Extract the (x, y) coordinate from the center of the cell holding the provided text.  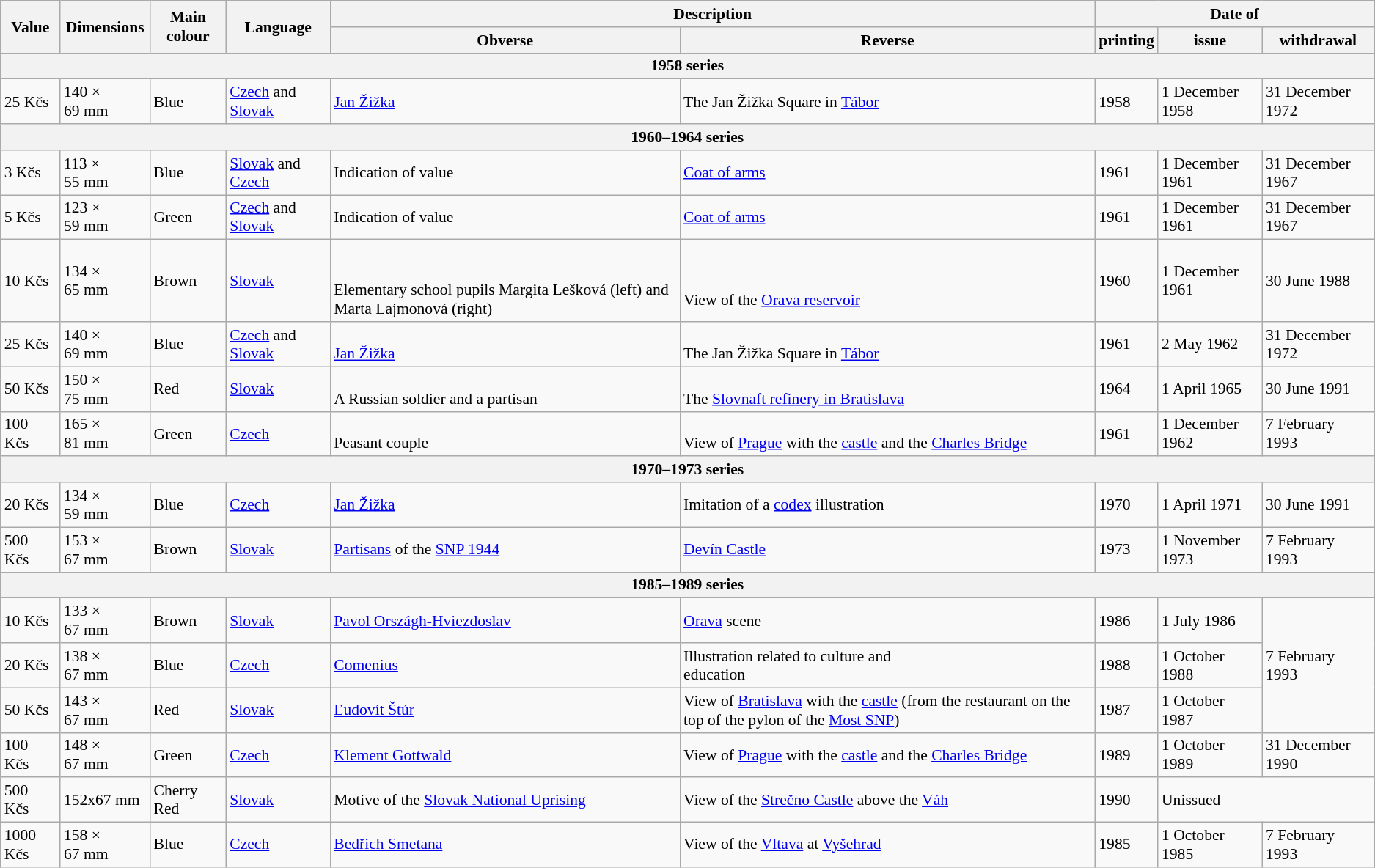
1988 (1126, 666)
1960–1964 series (688, 137)
Cherry Red (188, 801)
Peasant couple (505, 434)
Dimensions (106, 26)
Description (713, 14)
1 July 1986 (1210, 620)
Klement Gottwald (505, 755)
Imitation of a codex illustration (887, 504)
View of the Vltava at Vyšehrad (887, 845)
165 × 81 mm (106, 434)
The Slovnaft refinery in Bratislava (887, 389)
Comenius (505, 666)
1987 (1126, 710)
1 December 1962 (1210, 434)
View of the Orava reservoir (887, 281)
1990 (1126, 801)
134 × 59 mm (106, 504)
1973 (1126, 550)
5 Kčs (31, 217)
Bedřich Smetana (505, 845)
Devín Castle (887, 550)
1 April 1971 (1210, 504)
143 × 67 mm (106, 710)
31 December 1990 (1319, 755)
1985 (1126, 845)
2 May 1962 (1210, 345)
150 × 75 mm (106, 389)
30 June 1988 (1319, 281)
Elementary school pupils Margita Lešková (left) and Marta Lajmonová (right) (505, 281)
113 × 55 mm (106, 173)
1970 (1126, 504)
1986 (1126, 620)
Reverse (887, 40)
123 × 59 mm (106, 217)
1958 series (688, 66)
134 × 65 mm (106, 281)
1000 Kčs (31, 845)
Ľudovít Štúr (505, 710)
Illustration related to culture andeducation (887, 666)
1958 (1126, 101)
1989 (1126, 755)
printing (1126, 40)
View of the Strečno Castle above the Váh (887, 801)
Main colour (188, 26)
153 × 67 mm (106, 550)
1 October 1989 (1210, 755)
Date of (1234, 14)
1 October 1985 (1210, 845)
Language (278, 26)
A Russian soldier and a partisan (505, 389)
Pavol Országh-Hviezdoslav (505, 620)
Partisans of the SNP 1944 (505, 550)
148 × 67 mm (106, 755)
1 December 1958 (1210, 101)
1 October 1988 (1210, 666)
3 Kčs (31, 173)
Orava scene (887, 620)
Obverse (505, 40)
1 November 1973 (1210, 550)
1 April 1965 (1210, 389)
Slovak and Czech (278, 173)
133 × 67 mm (106, 620)
152x67 mm (106, 801)
1964 (1126, 389)
View of Bratislava with the castle (from the restaurant on the top of the pylon of the Most SNP) (887, 710)
1970–1973 series (688, 470)
Unissued (1266, 801)
158 × 67 mm (106, 845)
138 × 67 mm (106, 666)
1985–1989 series (688, 585)
withdrawal (1319, 40)
1960 (1126, 281)
1 October 1987 (1210, 710)
issue (1210, 40)
Value (31, 26)
Motive of the Slovak National Uprising (505, 801)
